Pinpoint the cell where the given text exists, returning its [X, Y] midpoint coordinate. 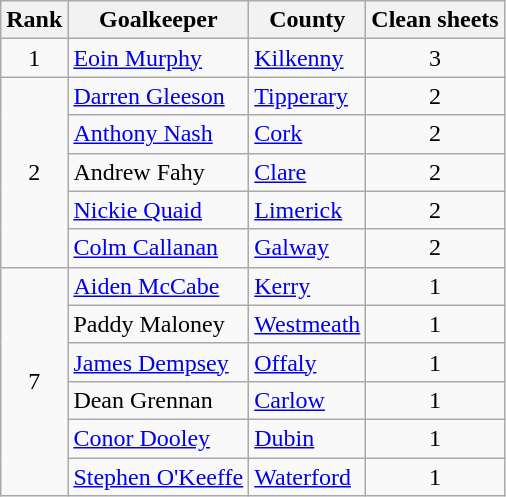
Anthony Nash [158, 134]
Stephen O'Keeffe [158, 477]
Offaly [308, 362]
Clare [308, 172]
Kerry [308, 286]
Galway [308, 248]
Andrew Fahy [158, 172]
Clean sheets [435, 20]
Nickie Quaid [158, 210]
Cork [308, 134]
Goalkeeper [158, 20]
7 [34, 381]
Carlow [308, 400]
James Dempsey [158, 362]
Tipperary [308, 96]
Eoin Murphy [158, 58]
3 [435, 58]
Conor Dooley [158, 438]
Aiden McCabe [158, 286]
Colm Callanan [158, 248]
Darren Gleeson [158, 96]
Kilkenny [308, 58]
Limerick [308, 210]
Dubin [308, 438]
County [308, 20]
Paddy Maloney [158, 324]
Dean Grennan [158, 400]
Rank [34, 20]
Westmeath [308, 324]
Waterford [308, 477]
